Provide the [x, y] coordinate of the cell's center where the given text is located.  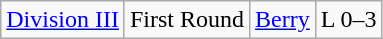
Division III [63, 20]
First Round [186, 20]
Berry [283, 20]
L 0–3 [348, 20]
